Output the [x, y] coordinate of the center of the cell containing the given text.  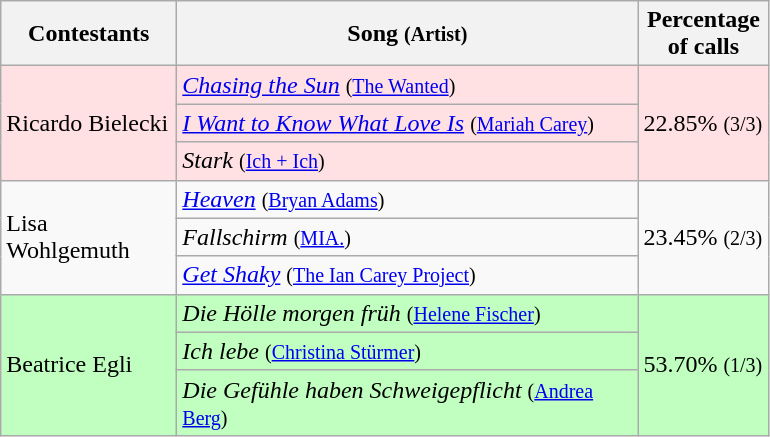
Die Hölle morgen früh (Helene Fischer) [408, 313]
Song (Artist) [408, 34]
Heaven (Bryan Adams) [408, 199]
I Want to Know What Love Is (Mariah Carey) [408, 123]
Get Shaky (The Ian Carey Project) [408, 275]
22.85% (3/3) [704, 123]
Die Gefühle haben Schweigepflicht (Andrea Berg) [408, 402]
23.45% (2/3) [704, 237]
Ich lebe (Christina Stürmer) [408, 351]
Beatrice Egli [89, 364]
Contestants [89, 34]
Ricardo Bielecki [89, 123]
Lisa Wohlgemuth [89, 237]
Stark (Ich + Ich) [408, 161]
Chasing the Sun (The Wanted) [408, 85]
Fallschirm (MIA.) [408, 237]
53.70% (1/3) [704, 364]
Percentage of calls [704, 34]
